Return [X, Y] of the center of cell containing provided text 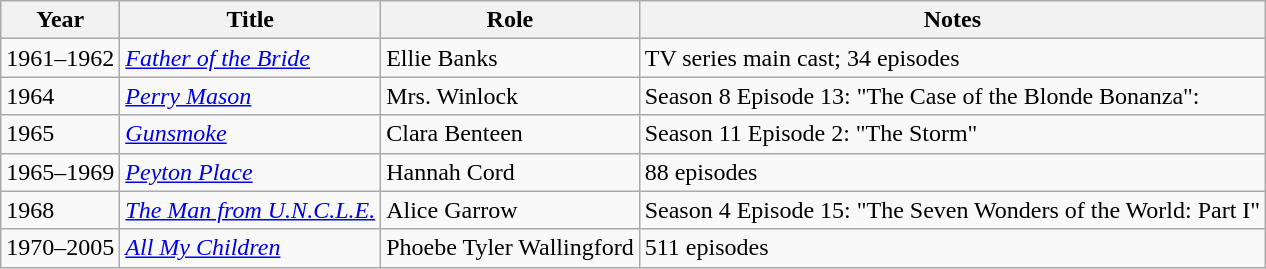
1965 [60, 134]
Phoebe Tyler Wallingford [510, 248]
Mrs. Winlock [510, 96]
1965–1969 [60, 172]
Father of the Bride [250, 58]
Notes [952, 20]
Hannah Cord [510, 172]
All My Children [250, 248]
1964 [60, 96]
Peyton Place [250, 172]
Gunsmoke [250, 134]
Ellie Banks [510, 58]
1968 [60, 210]
TV series main cast; 34 episodes [952, 58]
Role [510, 20]
Year [60, 20]
88 episodes [952, 172]
1970–2005 [60, 248]
1961–1962 [60, 58]
Season 4 Episode 15: "The Seven Wonders of the World: Part I" [952, 210]
Season 8 Episode 13: "The Case of the Blonde Bonanza": [952, 96]
Clara Benteen [510, 134]
The Man from U.N.C.L.E. [250, 210]
511 episodes [952, 248]
Season 11 Episode 2: "The Storm" [952, 134]
Perry Mason [250, 96]
Title [250, 20]
Alice Garrow [510, 210]
